Return the (X, Y) coordinate for the center point of the cell that contains the specified text.  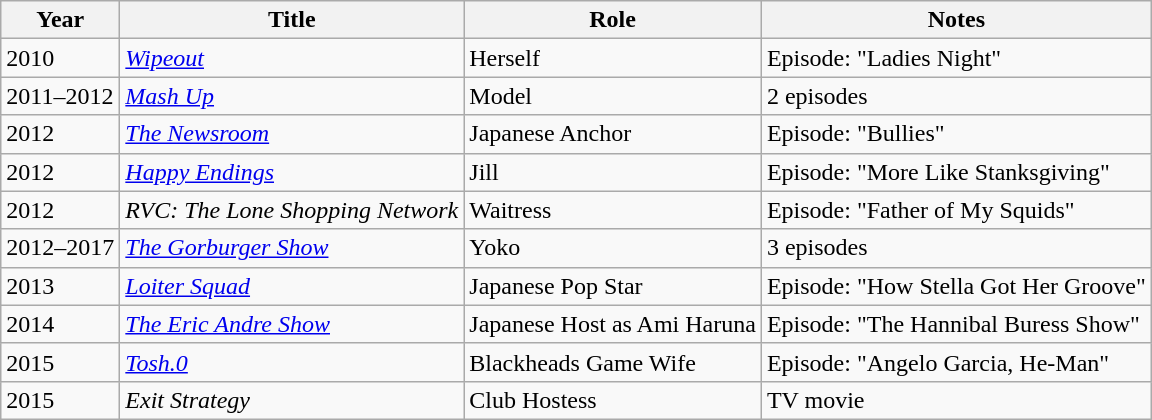
Waitress (613, 210)
The Eric Andre Show (292, 324)
2 episodes (956, 96)
3 episodes (956, 248)
2013 (60, 286)
Episode: "More Like Stanksgiving" (956, 172)
The Newsroom (292, 134)
Title (292, 20)
Episode: "Ladies Night" (956, 58)
Episode: "Angelo Garcia, He-Man" (956, 362)
2014 (60, 324)
Tosh.0 (292, 362)
Jill (613, 172)
Happy Endings (292, 172)
Yoko (613, 248)
Herself (613, 58)
2012–2017 (60, 248)
Blackheads Game Wife (613, 362)
2011–2012 (60, 96)
Model (613, 96)
Japanese Host as Ami Haruna (613, 324)
Episode: "Bullies" (956, 134)
Notes (956, 20)
Year (60, 20)
Japanese Anchor (613, 134)
The Gorburger Show (292, 248)
Episode: "How Stella Got Her Groove" (956, 286)
TV movie (956, 400)
Mash Up (292, 96)
RVC: The Lone Shopping Network (292, 210)
Club Hostess (613, 400)
Japanese Pop Star (613, 286)
2010 (60, 58)
Wipeout (292, 58)
Role (613, 20)
Episode: "Father of My Squids" (956, 210)
Exit Strategy (292, 400)
Episode: "The Hannibal Buress Show" (956, 324)
Loiter Squad (292, 286)
